Pinpoint the cell where the given text exists, returning its [x, y] midpoint coordinate. 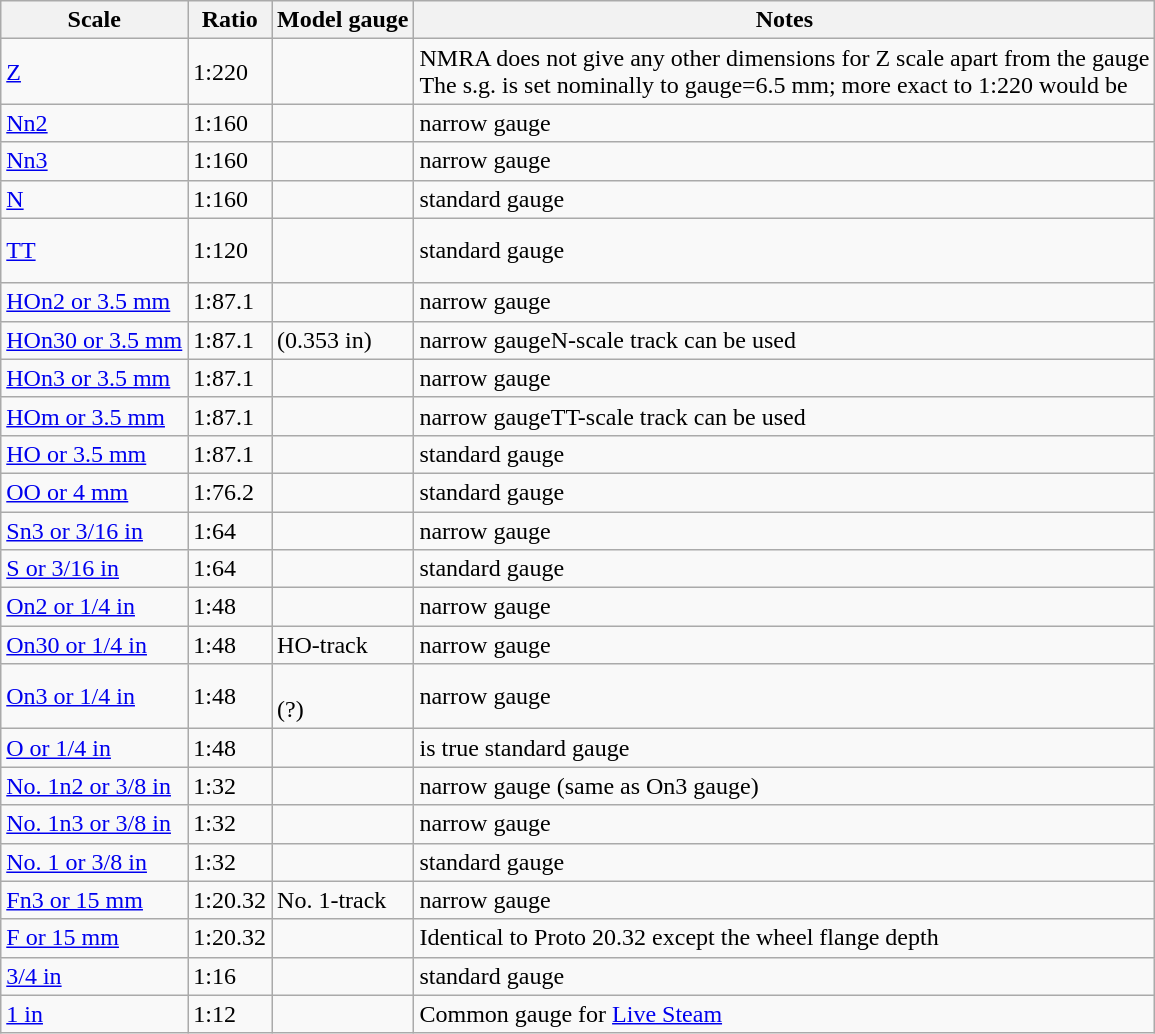
Model gauge [343, 20]
No. 1n3 or 3/8 in [94, 824]
1:12 [230, 1014]
(?) [343, 696]
1:120 [230, 250]
Sn3 or 3/16 in [94, 531]
Identical to Proto 20.32 except the wheel flange depth [784, 938]
No. 1-track [343, 900]
(0.353 in) [343, 340]
No. 1n2 or 3/8 in [94, 786]
HOn30 or 3.5 mm [94, 340]
On3 or 1/4 in [94, 696]
is true standard gauge [784, 748]
Z [94, 72]
1:16 [230, 976]
OO or 4 mm [94, 492]
narrow gauge (same as On3 gauge) [784, 786]
S or 3/16 in [94, 569]
No. 1 or 3/8 in [94, 862]
N [94, 199]
HOm or 3.5 mm [94, 416]
HO or 3.5 mm [94, 454]
3/4 in [94, 976]
Notes [784, 20]
1:220 [230, 72]
O or 1/4 in [94, 748]
On30 or 1/4 in [94, 645]
Nn2 [94, 123]
Fn3 or 15 mm [94, 900]
narrow gaugeN-scale track can be used [784, 340]
Common gauge for Live Steam [784, 1014]
HOn2 or 3.5 mm [94, 302]
Ratio [230, 20]
HOn3 or 3.5 mm [94, 378]
Scale [94, 20]
HO-track [343, 645]
F or 15 mm [94, 938]
Nn3 [94, 161]
narrow gaugeTT-scale track can be used [784, 416]
TT [94, 250]
1:76.2 [230, 492]
1 in [94, 1014]
On2 or 1/4 in [94, 607]
NMRA does not give any other dimensions for Z scale apart from the gaugeThe s.g. is set nominally to gauge=6.5 mm; more exact to 1:220 would be [784, 72]
